Return [X, Y] of the center of cell containing provided text 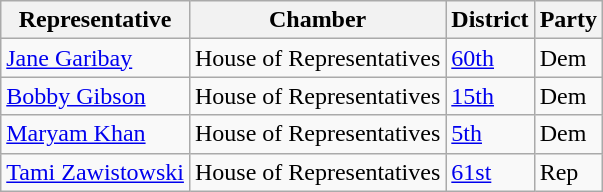
Tami Zawistowski [96, 172]
5th [490, 134]
61st [490, 172]
Jane Garibay [96, 58]
Rep [568, 172]
Party [568, 20]
Bobby Gibson [96, 96]
Maryam Khan [96, 134]
15th [490, 96]
District [490, 20]
Representative [96, 20]
60th [490, 58]
Chamber [317, 20]
